Find where the given text appears and provide that cell's center as (x, y) coordinate. 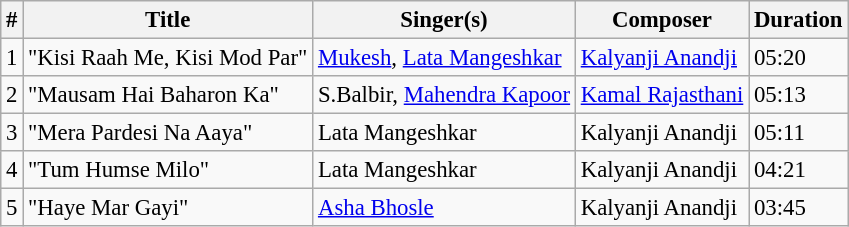
"Kisi Raah Me, Kisi Mod Par" (168, 58)
5 (12, 208)
S.Balbir, Mahendra Kapoor (444, 95)
Singer(s) (444, 20)
3 (12, 133)
Composer (662, 20)
Asha Bhosle (444, 208)
1 (12, 58)
04:21 (798, 170)
03:45 (798, 208)
Duration (798, 20)
# (12, 20)
05:13 (798, 95)
05:20 (798, 58)
Kamal Rajasthani (662, 95)
"Mausam Hai Baharon Ka" (168, 95)
"Haye Mar Gayi" (168, 208)
"Tum Humse Milo" (168, 170)
Mukesh, Lata Mangeshkar (444, 58)
Title (168, 20)
05:11 (798, 133)
"Mera Pardesi Na Aaya" (168, 133)
2 (12, 95)
4 (12, 170)
